Extract the (x, y) coordinate from the center of the cell holding the provided text.  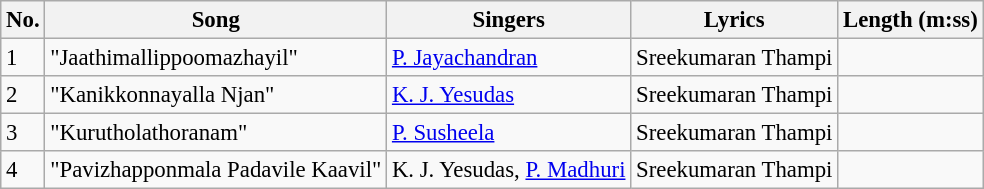
P. Jayachandran (509, 58)
"Pavizhapponmala Padavile Kaavil" (216, 170)
P. Susheela (509, 133)
1 (23, 58)
"Kurutholathoranam" (216, 133)
Length (m:ss) (910, 20)
Lyrics (734, 20)
Singers (509, 20)
K. J. Yesudas (509, 95)
4 (23, 170)
K. J. Yesudas, P. Madhuri (509, 170)
Song (216, 20)
3 (23, 133)
"Jaathimallippoomazhayil" (216, 58)
"Kanikkonnayalla Njan" (216, 95)
No. (23, 20)
2 (23, 95)
